Scan for the cell matching the given text and deliver its (x, y) coordinate at center. 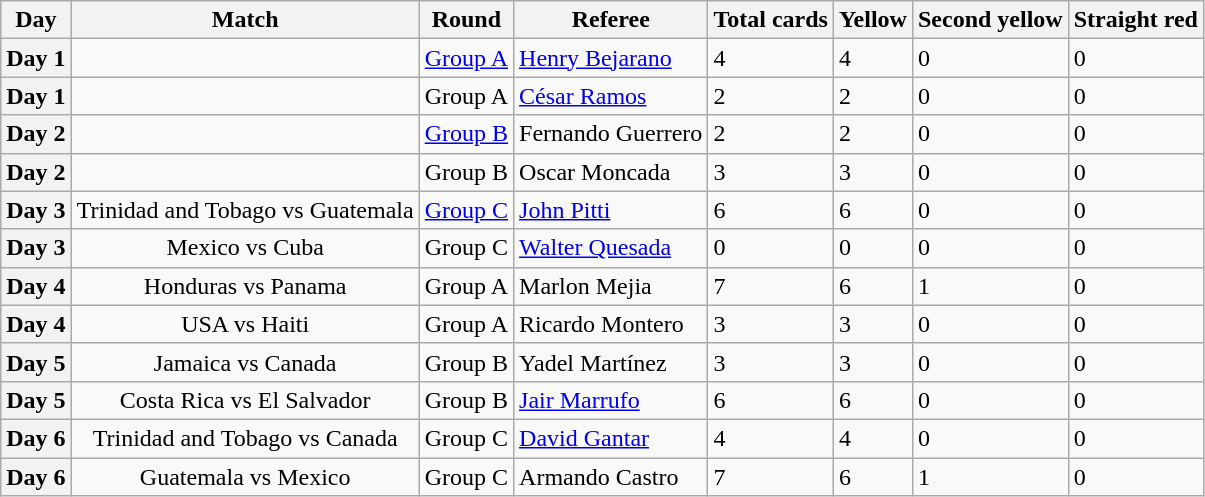
Ricardo Montero (611, 324)
USA vs Haiti (245, 324)
Armando Castro (611, 477)
Day (36, 20)
Straight red (1136, 20)
Total cards (771, 20)
Yadel Martínez (611, 362)
Marlon Mejia (611, 286)
Honduras vs Panama (245, 286)
Jair Marrufo (611, 400)
Yellow (872, 20)
David Gantar (611, 438)
Costa Rica vs El Salvador (245, 400)
Guatemala vs Mexico (245, 477)
John Pitti (611, 210)
Second yellow (990, 20)
Jamaica vs Canada (245, 362)
Trinidad and Tobago vs Canada (245, 438)
Henry Bejarano (611, 58)
Trinidad and Tobago vs Guatemala (245, 210)
Oscar Moncada (611, 172)
Fernando Guerrero (611, 134)
Match (245, 20)
César Ramos (611, 96)
Mexico vs Cuba (245, 248)
Round (466, 20)
Referee (611, 20)
Walter Quesada (611, 248)
